Identify which cell holds the provided text, then report its (X, Y) central coordinate. 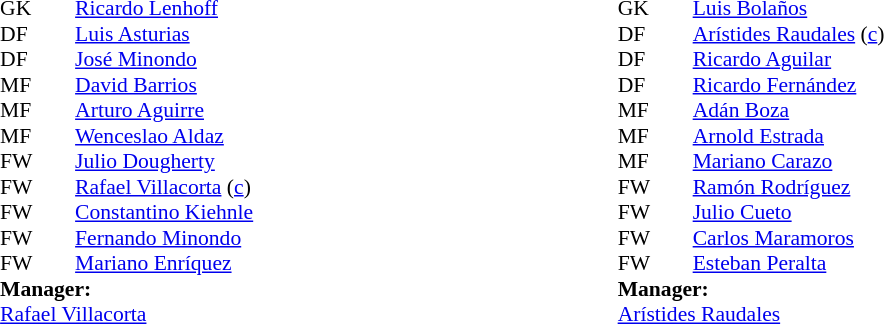
Mariano Enríquez (164, 263)
Fernando Minondo (164, 238)
Arturo Aguirre (164, 111)
Luis Asturias (164, 34)
Rafael Villacorta (c) (164, 187)
Manager: (126, 289)
David Barrios (164, 85)
Wenceslao Aldaz (164, 136)
Constantino Kiehnle (164, 213)
Julio Dougherty (164, 161)
José Minondo (164, 59)
